Provide the [x, y] coordinate of the cell's center where the given text is located.  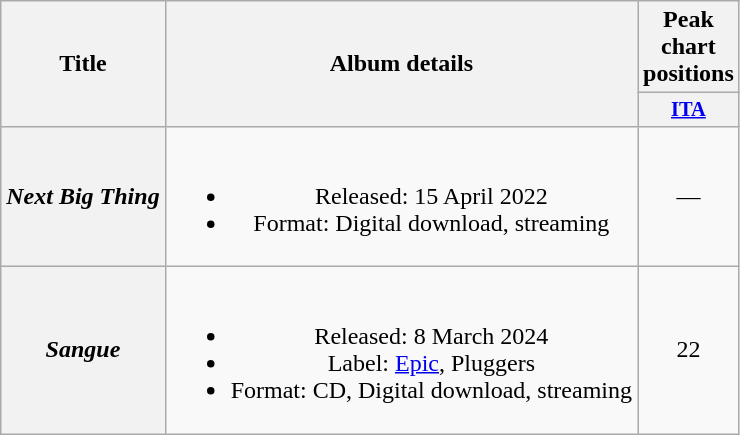
Released: 8 March 2024Label: Epic, PluggersFormat: CD, Digital download, streaming [401, 350]
Title [83, 64]
Sangue [83, 350]
Peak chart positions [689, 47]
Released: 15 April 2022Format: Digital download, streaming [401, 196]
ITA [689, 110]
Next Big Thing [83, 196]
22 [689, 350]
Album details [401, 64]
— [689, 196]
